Search for the cell housing the specified text and yield its [x, y] center coordinate. 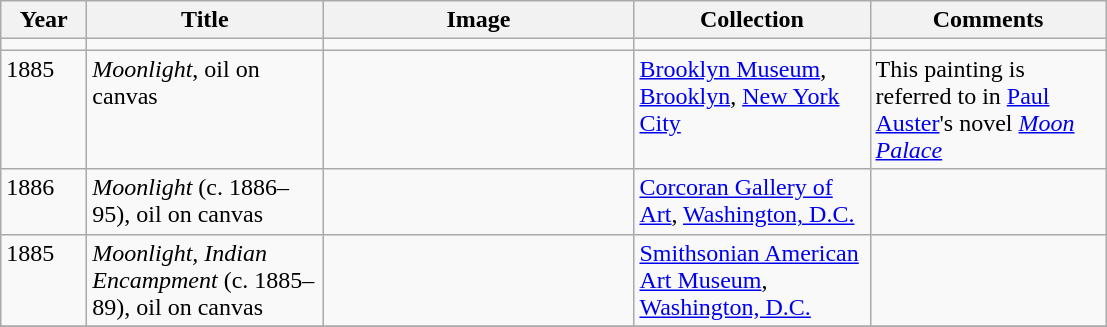
1886 [44, 202]
Moonlight, oil on canvas [205, 110]
Smithsonian American Art Museum, Washington, D.C. [752, 280]
Image [478, 20]
Collection [752, 20]
Comments [988, 20]
Brooklyn Museum, Brooklyn, New York City [752, 110]
Title [205, 20]
This painting is referred to in Paul Auster's novel Moon Palace [988, 110]
Moonlight, Indian Encampment (c. 1885–89), oil on canvas [205, 280]
Corcoran Gallery of Art, Washington, D.C. [752, 202]
Moonlight (c. 1886–95), oil on canvas [205, 202]
Year [44, 20]
